Output the (x, y) coordinate of the center of the cell containing the given text.  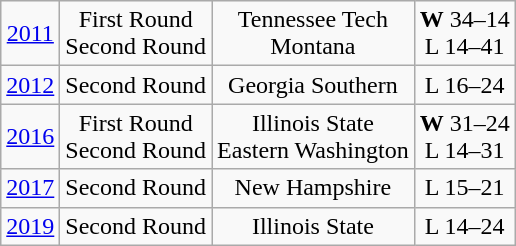
Illinois State (314, 226)
New Hampshire (314, 188)
2019 (30, 226)
Illinois StateEastern Washington (314, 136)
Georgia Southern (314, 85)
W 31–24L 14–31 (464, 136)
2011 (30, 34)
W 34–14L 14–41 (464, 34)
2016 (30, 136)
2017 (30, 188)
Tennessee TechMontana (314, 34)
L 14–24 (464, 226)
2012 (30, 85)
L 16–24 (464, 85)
L 15–21 (464, 188)
